Scan for the cell matching the given text and deliver its (x, y) coordinate at center. 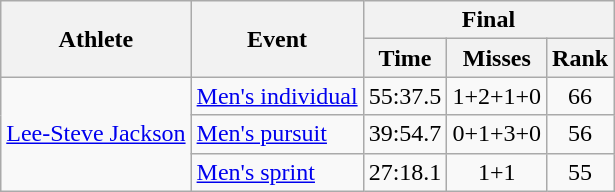
Rank (580, 58)
55:37.5 (405, 96)
Misses (497, 58)
Men's pursuit (277, 134)
66 (580, 96)
0+1+3+0 (497, 134)
Athlete (96, 39)
Men's individual (277, 96)
Time (405, 58)
Lee-Steve Jackson (96, 134)
1+2+1+0 (497, 96)
27:18.1 (405, 172)
55 (580, 172)
Final (488, 20)
Men's sprint (277, 172)
Event (277, 39)
1+1 (497, 172)
56 (580, 134)
39:54.7 (405, 134)
